Output the [x, y] coordinate of the center of the cell containing the given text.  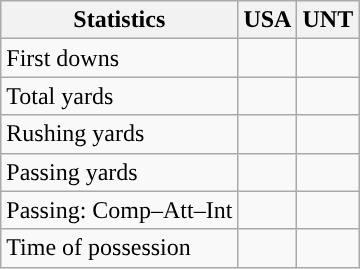
Total yards [120, 96]
UNT [328, 20]
USA [268, 20]
Time of possession [120, 248]
First downs [120, 58]
Rushing yards [120, 134]
Statistics [120, 20]
Passing: Comp–Att–Int [120, 210]
Passing yards [120, 172]
